Provide the (x, y) coordinate of the cell's center where the given text is located.  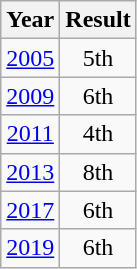
8th (98, 172)
2011 (30, 134)
2005 (30, 58)
Result (98, 20)
Year (30, 20)
4th (98, 134)
2013 (30, 172)
5th (98, 58)
2009 (30, 96)
2019 (30, 248)
2017 (30, 210)
